For the text-containing cell, return its midpoint in [X, Y] coordinate format. 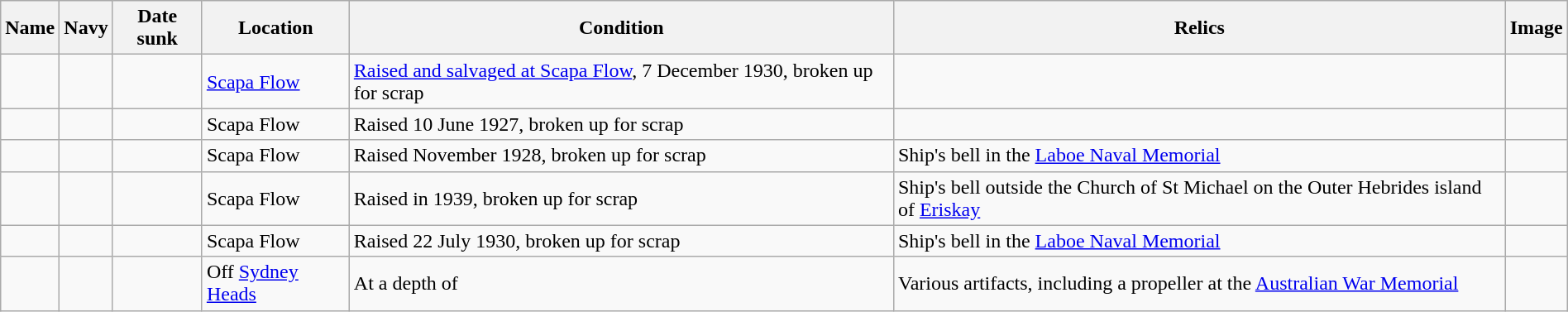
Location [275, 28]
Raised and salvaged at Scapa Flow, 7 December 1930, broken up for scrap [621, 81]
Image [1537, 28]
Off Sydney Heads [275, 283]
Raised November 1928, broken up for scrap [621, 156]
Various artifacts, including a propeller at the Australian War Memorial [1199, 283]
Navy [86, 28]
Condition [621, 28]
Name [30, 28]
Raised 22 July 1930, broken up for scrap [621, 241]
Date sunk [157, 28]
Raised in 1939, broken up for scrap [621, 199]
Ship's bell outside the Church of St Michael on the Outer Hebrides island of Eriskay [1199, 199]
Raised 10 June 1927, broken up for scrap [621, 124]
At a depth of [621, 283]
Relics [1199, 28]
